Identify which cell holds the provided text, then report its [x, y] central coordinate. 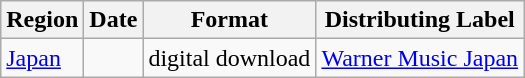
Japan [42, 58]
Region [42, 20]
Date [114, 20]
digital download [230, 58]
Distributing Label [420, 20]
Format [230, 20]
Warner Music Japan [420, 58]
